Determine the (X, Y) coordinate at the center of the cell enclosing the given text.  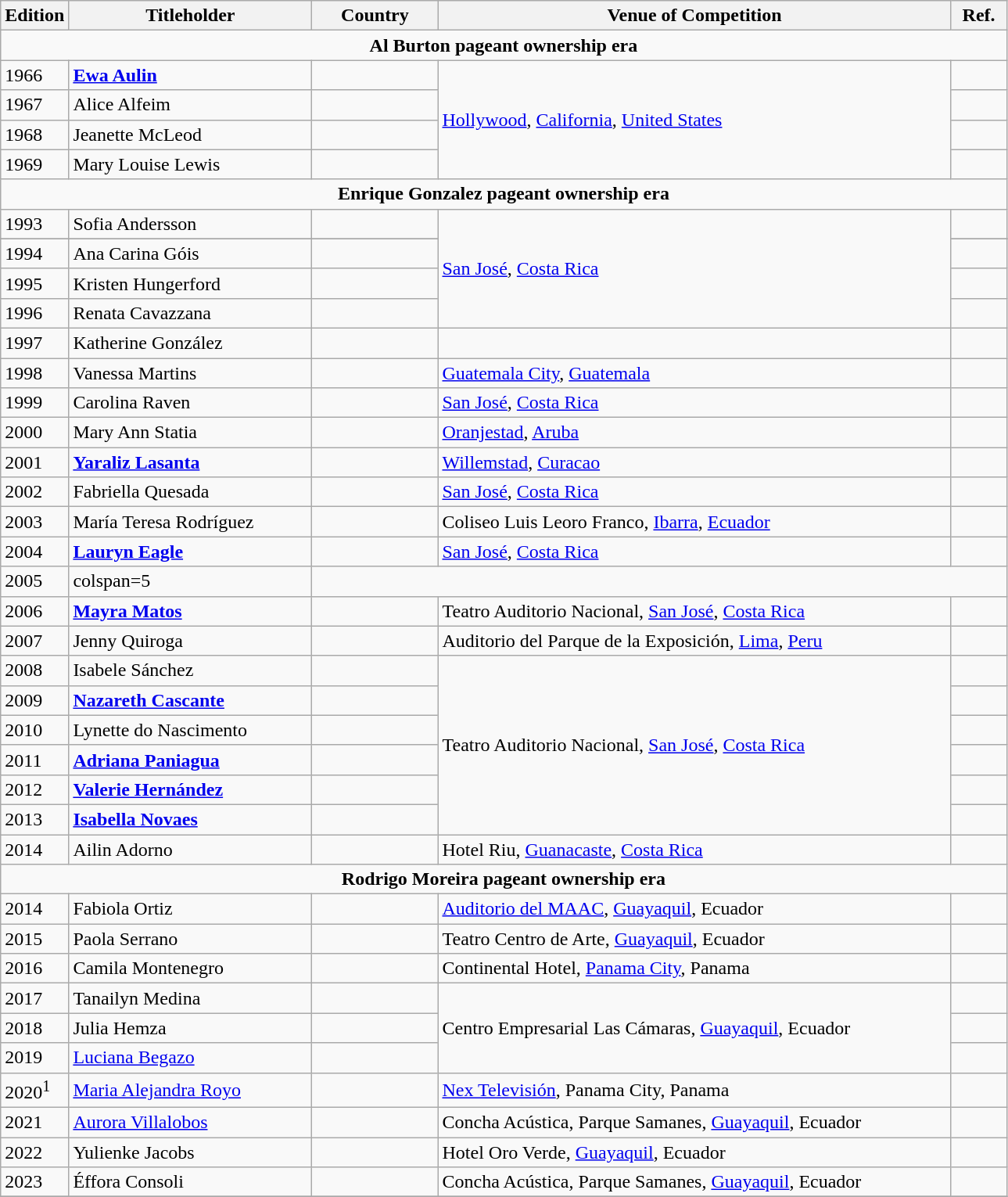
María Teresa Rodríguez (191, 522)
Ailin Adorno (191, 849)
Sofia Andersson (191, 224)
2008 (34, 670)
Teatro Centro de Arte, Guayaquil, Ecuador (694, 939)
1968 (34, 135)
Hollywood, California, United States (694, 120)
2017 (34, 998)
Julia Hemza (191, 1028)
Éffora Consoli (191, 1182)
Tanailyn Medina (191, 998)
Nazareth Cascante (191, 700)
Yulienke Jacobs (191, 1152)
2006 (34, 611)
1993 (34, 224)
2011 (34, 760)
1995 (34, 283)
Al Burton pageant ownership era (504, 45)
Camila Montenegro (191, 969)
1996 (34, 313)
Fabriella Quesada (191, 492)
2018 (34, 1028)
Isabella Novaes (191, 819)
Hotel Riu, Guanacaste, Costa Rica (694, 849)
Valerie Hernández (191, 789)
Auditorio del MAAC, Guayaquil, Ecuador (694, 909)
Ewa Aulin (191, 75)
2019 (34, 1058)
Nex Televisión, Panama City, Panama (694, 1091)
Willemstad, Curacao (694, 462)
Guatemala City, Guatemala (694, 373)
2005 (34, 581)
2022 (34, 1152)
Yaraliz Lasanta (191, 462)
Ana Carina Góis (191, 253)
2010 (34, 730)
20201 (34, 1091)
1967 (34, 105)
2001 (34, 462)
Lauryn Eagle (191, 552)
Kristen Hungerford (191, 283)
2012 (34, 789)
Paola Serrano (191, 939)
Coliseo Luis Leoro Franco, Ibarra, Ecuador (694, 522)
Country (375, 16)
1997 (34, 343)
2003 (34, 522)
Enrique Gonzalez pageant ownership era (504, 194)
Vanessa Martins (191, 373)
Hotel Oro Verde, Guayaquil, Ecuador (694, 1152)
Edition (34, 16)
Oranjestad, Aruba (694, 433)
Centro Empresarial Las Cámaras, Guayaquil, Ecuador (694, 1028)
Isabele Sánchez (191, 670)
Jenny Quiroga (191, 641)
Renata Cavazzana (191, 313)
2021 (34, 1123)
Mary Ann Statia (191, 433)
Adriana Paniagua (191, 760)
2015 (34, 939)
2002 (34, 492)
Aurora Villalobos (191, 1123)
colspan=5 (191, 581)
Jeanette McLeod (191, 135)
Luciana Begazo (191, 1058)
1966 (34, 75)
Carolina Raven (191, 403)
2007 (34, 641)
Titleholder (191, 16)
Mary Louise Lewis (191, 164)
Rodrigo Moreira pageant ownership era (504, 879)
2013 (34, 819)
Venue of Competition (694, 16)
1998 (34, 373)
2004 (34, 552)
Ref. (979, 16)
1999 (34, 403)
Maria Alejandra Royo (191, 1091)
2000 (34, 433)
1969 (34, 164)
Katherine González (191, 343)
2009 (34, 700)
Fabiola Ortiz (191, 909)
Alice Alfeim (191, 105)
2023 (34, 1182)
2016 (34, 969)
Continental Hotel, Panama City, Panama (694, 969)
1994 (34, 253)
Mayra Matos (191, 611)
Lynette do Nascimento (191, 730)
Auditorio del Parque de la Exposición, Lima, Peru (694, 641)
